Return (X, Y) of the center of cell containing provided text 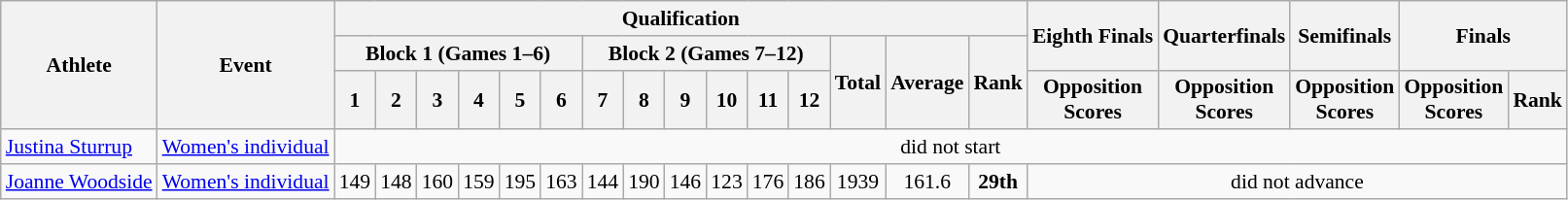
9 (686, 99)
159 (478, 182)
Block 1 (Games 1–6) (459, 53)
3 (437, 99)
4 (478, 99)
1939 (857, 182)
161.6 (927, 182)
123 (727, 182)
did not advance (1297, 182)
144 (603, 182)
Semifinals (1344, 35)
Event (246, 65)
did not start (951, 148)
186 (809, 182)
Justina Sturrup (80, 148)
2 (397, 99)
7 (603, 99)
146 (686, 182)
190 (644, 182)
6 (562, 99)
Average (927, 83)
8 (644, 99)
Block 2 (Games 7–12) (706, 53)
163 (562, 182)
Qualification (680, 18)
149 (356, 182)
12 (809, 99)
Eighth Finals (1093, 35)
176 (768, 182)
Total (857, 83)
Joanne Woodside (80, 182)
195 (521, 182)
Quarterfinals (1224, 35)
11 (768, 99)
Finals (1483, 35)
148 (397, 182)
10 (727, 99)
29th (997, 182)
1 (356, 99)
160 (437, 182)
5 (521, 99)
Athlete (80, 65)
